Determine the [x, y] coordinate at the center of the cell enclosing the given text.  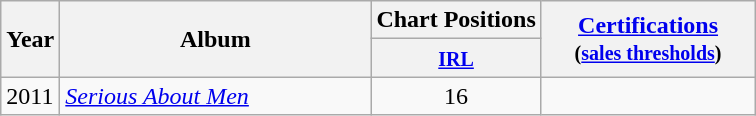
16 [456, 96]
Album [216, 39]
Certifications(sales thresholds) [648, 39]
Year [30, 39]
Chart Positions [456, 20]
2011 [30, 96]
IRL [456, 58]
Serious About Men [216, 96]
